Pinpoint the cell where the given text exists, returning its [x, y] midpoint coordinate. 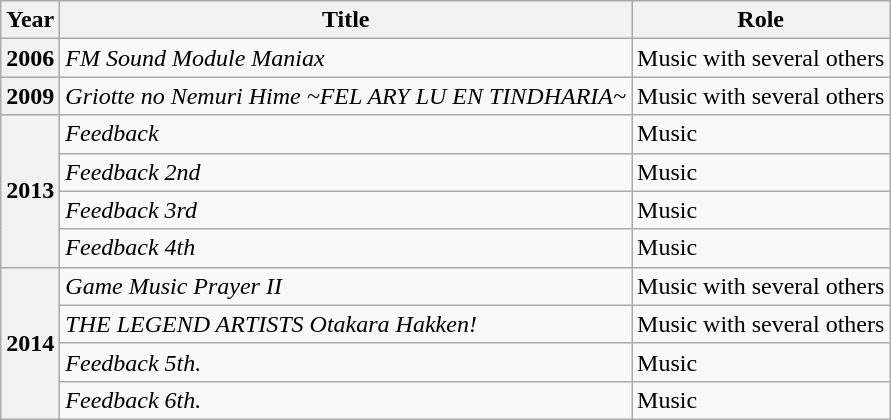
Year [30, 20]
Game Music Prayer II [346, 286]
Role [761, 20]
Feedback 5th. [346, 362]
Title [346, 20]
THE LEGEND ARTISTS Otakara Hakken! [346, 324]
Feedback 2nd [346, 172]
Feedback [346, 134]
2006 [30, 58]
Feedback 3rd [346, 210]
Griotte no Nemuri Hime ~FEL ARY LU EN TINDHARIA~ [346, 96]
FM Sound Module Maniax [346, 58]
2014 [30, 343]
Feedback 6th. [346, 400]
2009 [30, 96]
Feedback 4th [346, 248]
2013 [30, 191]
